Detect which cell encompasses the target text, then output its (x, y) center coordinate. 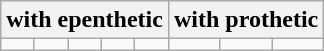
with prothetic (246, 20)
with epenthetic (85, 20)
